Scan for the cell matching the given text and deliver its (X, Y) coordinate at center. 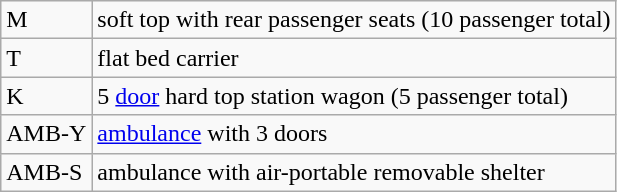
AMB-Y (46, 134)
flat bed carrier (354, 58)
ambulance with 3 doors (354, 134)
T (46, 58)
K (46, 96)
soft top with rear passenger seats (10 passenger total) (354, 20)
5 door hard top station wagon (5 passenger total) (354, 96)
AMB-S (46, 172)
M (46, 20)
ambulance with air-portable removable shelter (354, 172)
